Provide the [x, y] coordinate of the cell's center where the given text is located.  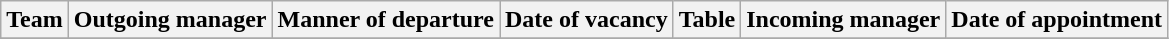
Table [707, 20]
Incoming manager [844, 20]
Outgoing manager [170, 20]
Date of vacancy [587, 20]
Manner of departure [386, 20]
Team [35, 20]
Date of appointment [1057, 20]
